Capture the cell that displays the provided text and extract its (x, y) central coordinate. 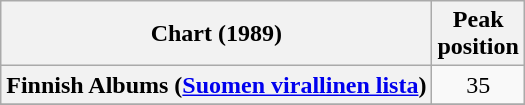
Peakposition (478, 34)
Finnish Albums (Suomen virallinen lista) (216, 85)
35 (478, 85)
Chart (1989) (216, 34)
